Scan for the cell matching the given text and deliver its [X, Y] coordinate at center. 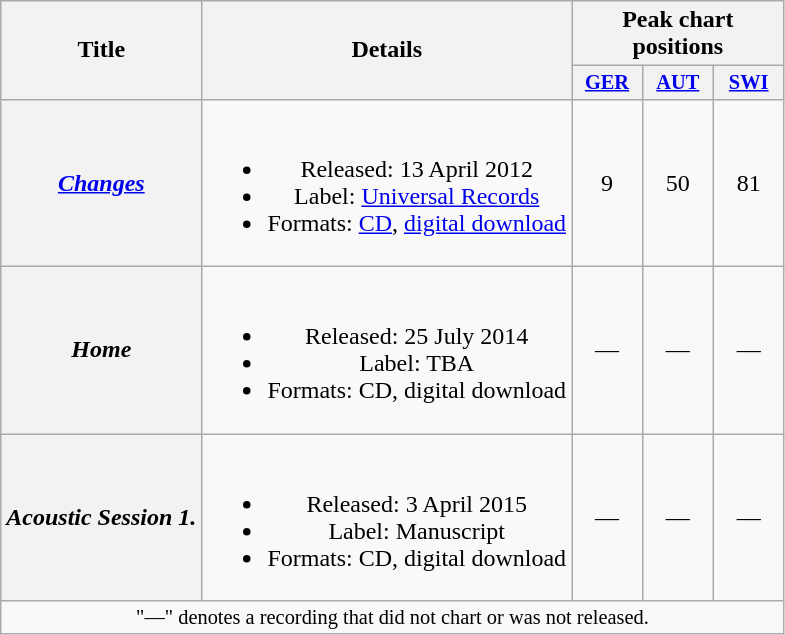
Released: 3 April 2015Label: ManuscriptFormats: CD, digital download [387, 518]
Changes [102, 182]
SWI [748, 83]
"—" denotes a recording that did not chart or was not released. [392, 618]
Released: 25 July 2014Label: TBAFormats: CD, digital download [387, 350]
Home [102, 350]
Details [387, 50]
AUT [678, 83]
Acoustic Session 1. [102, 518]
50 [678, 182]
GER [608, 83]
Title [102, 50]
Released: 13 April 2012Label: Universal RecordsFormats: CD, digital download [387, 182]
Peak chart positions [678, 34]
81 [748, 182]
9 [608, 182]
